Extract the [X, Y] coordinate from the center of the cell holding the provided text.  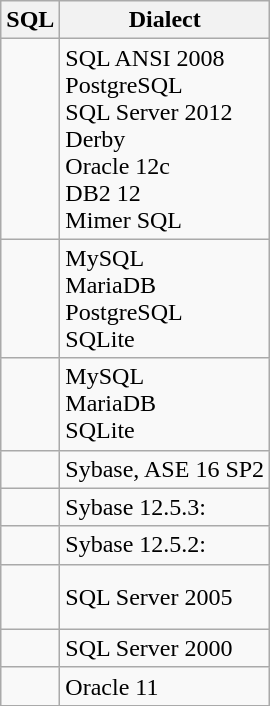
SQL ANSI 2008PostgreSQLSQL Server 2012DerbyOracle 12cDB2 12Mimer SQL [165, 139]
Dialect [165, 20]
SQL Server 2000 [165, 648]
Oracle 11 [165, 686]
SQL [30, 20]
Sybase 12.5.2: [165, 545]
Sybase, ASE 16 SP2 [165, 469]
SQL Server 2005 [165, 596]
Sybase 12.5.3: [165, 507]
MySQLMariaDBSQLite [165, 404]
MySQLMariaDBPostgreSQLSQLite [165, 298]
